Search for the cell housing the specified text and yield its [X, Y] center coordinate. 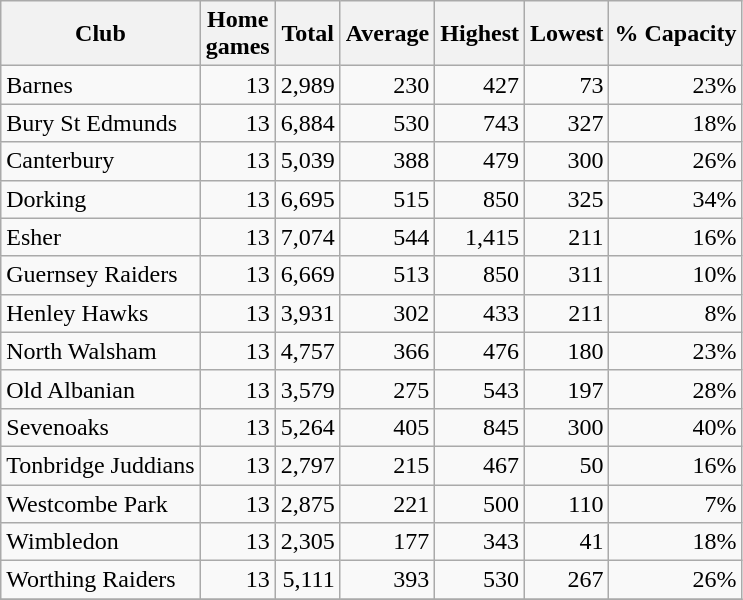
1,415 [480, 237]
7% [676, 503]
8% [676, 313]
Homegames [238, 34]
405 [388, 427]
10% [676, 275]
Westcombe Park [100, 503]
5,039 [308, 161]
180 [567, 351]
2,305 [308, 542]
215 [388, 465]
544 [388, 237]
302 [388, 313]
6,884 [308, 123]
433 [480, 313]
3,579 [308, 389]
Dorking [100, 199]
Highest [480, 34]
275 [388, 389]
4,757 [308, 351]
343 [480, 542]
2,797 [308, 465]
2,989 [308, 85]
Average [388, 34]
197 [567, 389]
Total [308, 34]
34% [676, 199]
41 [567, 542]
221 [388, 503]
743 [480, 123]
177 [388, 542]
325 [567, 199]
North Walsham [100, 351]
6,695 [308, 199]
50 [567, 465]
388 [388, 161]
230 [388, 85]
Bury St Edmunds [100, 123]
Tonbridge Juddians [100, 465]
7,074 [308, 237]
Lowest [567, 34]
% Capacity [676, 34]
Barnes [100, 85]
28% [676, 389]
476 [480, 351]
Esher [100, 237]
393 [388, 580]
Henley Hawks [100, 313]
543 [480, 389]
267 [567, 580]
110 [567, 503]
Guernsey Raiders [100, 275]
479 [480, 161]
427 [480, 85]
5,111 [308, 580]
6,669 [308, 275]
2,875 [308, 503]
311 [567, 275]
467 [480, 465]
515 [388, 199]
845 [480, 427]
Club [100, 34]
73 [567, 85]
Old Albanian [100, 389]
3,931 [308, 313]
327 [567, 123]
Worthing Raiders [100, 580]
5,264 [308, 427]
40% [676, 427]
500 [480, 503]
366 [388, 351]
513 [388, 275]
Canterbury [100, 161]
Sevenoaks [100, 427]
Wimbledon [100, 542]
